Extract the [X, Y] coordinate from the center of the cell holding the provided text.  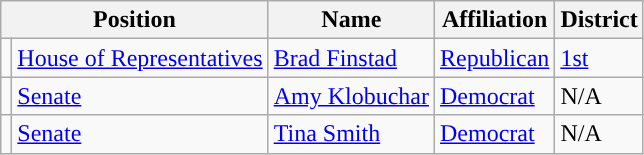
House of Representatives [140, 58]
District [599, 20]
Affiliation [495, 20]
Name [351, 20]
Tina Smith [351, 134]
Position [134, 20]
Brad Finstad [351, 58]
Amy Klobuchar [351, 96]
Republican [495, 58]
1st [599, 58]
